Scan for the cell matching the given text and deliver its (x, y) coordinate at center. 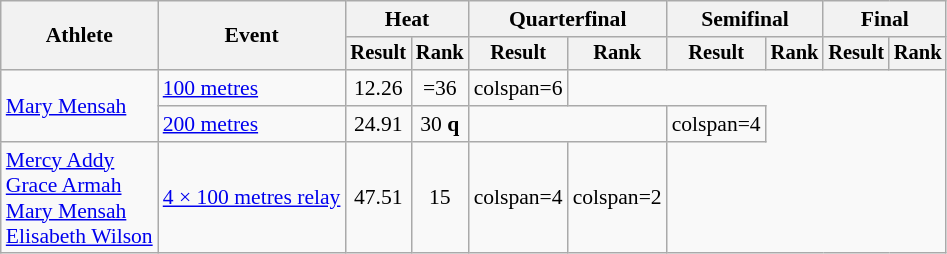
Mary Mensah (80, 106)
Heat (406, 19)
Athlete (80, 36)
Quarterfinal (568, 19)
Final (884, 19)
colspan=2 (618, 198)
24.91 (378, 124)
12.26 (378, 88)
Event (252, 36)
=36 (440, 88)
colspan=6 (518, 88)
30 q (440, 124)
15 (440, 198)
200 metres (252, 124)
Mercy AddyGrace ArmahMary MensahElisabeth Wilson (80, 198)
Semifinal (746, 19)
47.51 (378, 198)
4 × 100 metres relay (252, 198)
100 metres (252, 88)
